Detect which cell encompasses the target text, then output its [X, Y] center coordinate. 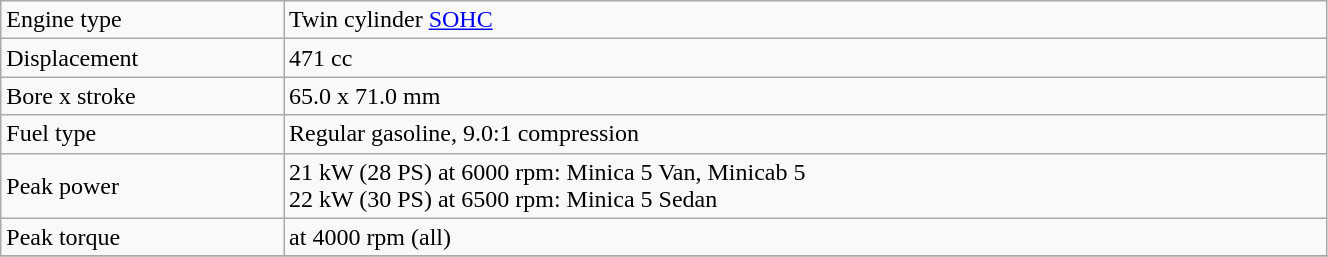
Peak power [142, 186]
21 kW (28 PS) at 6000 rpm: Minica 5 Van, Minicab 522 kW (30 PS) at 6500 rpm: Minica 5 Sedan [806, 186]
Twin cylinder SOHC [806, 20]
Displacement [142, 58]
Regular gasoline, 9.0:1 compression [806, 134]
471 cc [806, 58]
Engine type [142, 20]
65.0 x 71.0 mm [806, 96]
Fuel type [142, 134]
Peak torque [142, 237]
Bore x stroke [142, 96]
at 4000 rpm (all) [806, 237]
